Search for the cell housing the specified text and yield its [x, y] center coordinate. 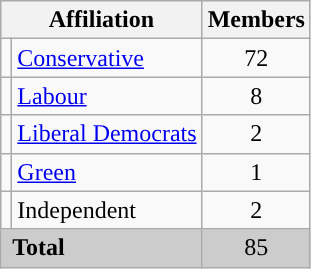
Affiliation [102, 20]
85 [256, 248]
72 [256, 58]
Independent [107, 210]
Total [102, 248]
Conservative [107, 58]
Labour [107, 96]
Members [256, 20]
Green [107, 172]
Liberal Democrats [107, 134]
1 [256, 172]
8 [256, 96]
